Search for the cell housing the specified text and yield its [X, Y] center coordinate. 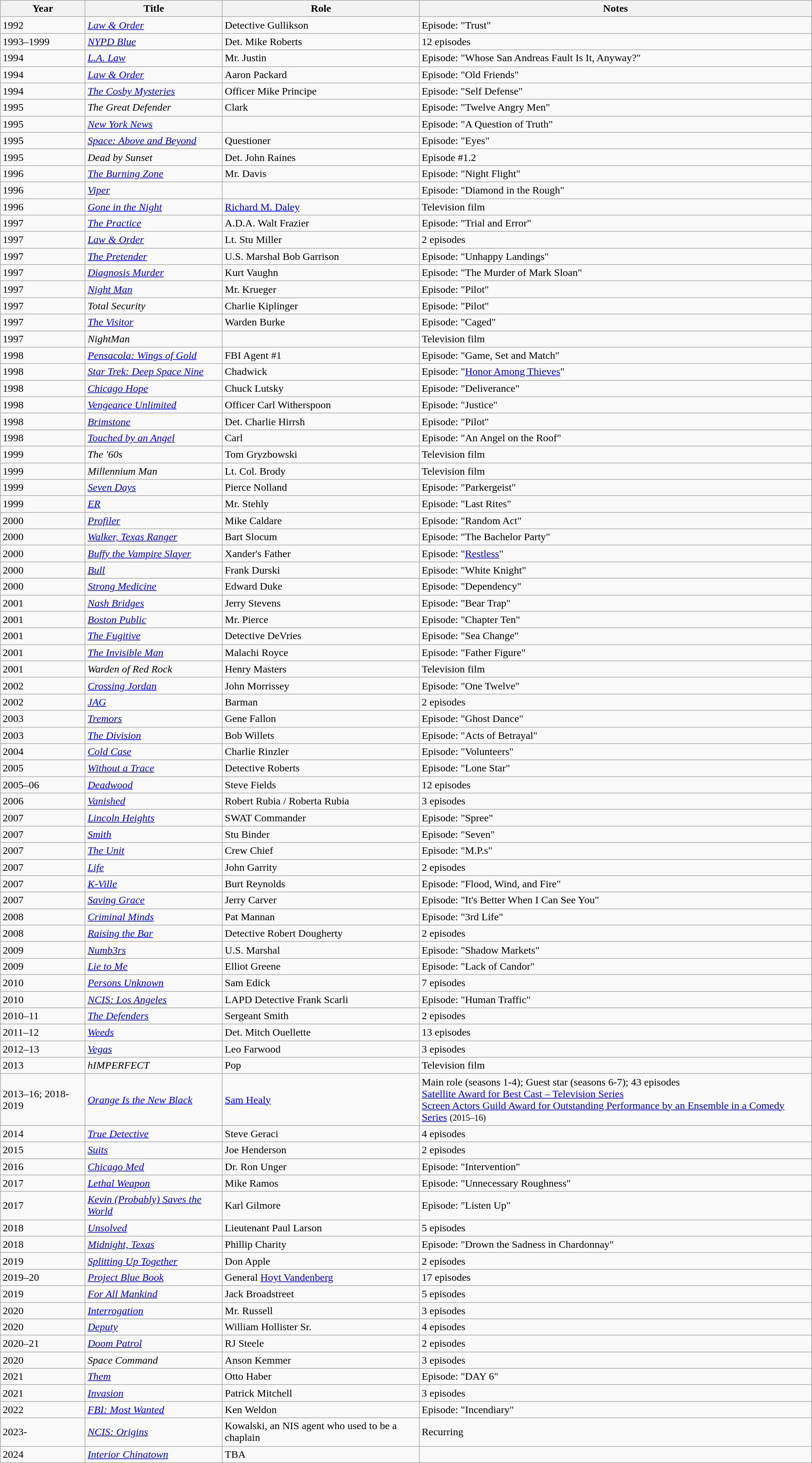
Numb3rs [154, 950]
The Cosby Mysteries [154, 91]
Episode: "Drown the Sadness in Chardonnay" [616, 1244]
Episode: "A Question of Truth" [616, 124]
Saving Grace [154, 900]
Vanished [154, 801]
TBA [321, 1454]
Episode: "It's Better When I Can See You" [616, 900]
Mr. Pierce [321, 620]
Lincoln Heights [154, 818]
Episode #1.2 [616, 157]
Carl [321, 438]
Mr. Justin [321, 58]
2019–20 [43, 1277]
Warden Burke [321, 322]
The '60s [154, 454]
Episode: "Trial and Error" [616, 223]
Patrick Mitchell [321, 1393]
Chicago Med [154, 1167]
Jerry Stevens [321, 603]
Episode: "An Angel on the Roof" [616, 438]
Detective Gullikson [321, 25]
2013–16; 2018-2019 [43, 1099]
Boston Public [154, 620]
Episode: "Night Flight" [616, 174]
Deputy [154, 1327]
Steve Geraci [321, 1134]
Warden of Red Rock [154, 669]
Pensacola: Wings of Gold [154, 355]
Lt. Stu Miller [321, 240]
SWAT Commander [321, 818]
Det. Mitch Ouellette [321, 1033]
General Hoyt Vandenberg [321, 1277]
The Defenders [154, 1016]
John Garrity [321, 867]
Pierce Nolland [321, 488]
Episode: "Human Traffic" [616, 999]
Criminal Minds [154, 917]
Notes [616, 9]
New York News [154, 124]
Nash Bridges [154, 603]
Episode: "Volunteers" [616, 752]
2004 [43, 752]
Stu Binder [321, 834]
Splitting Up Together [154, 1261]
Sergeant Smith [321, 1016]
Dead by Sunset [154, 157]
Mr. Stehly [321, 504]
17 episodes [616, 1277]
NCIS: Los Angeles [154, 999]
Viper [154, 190]
Episode: "Old Friends" [616, 75]
Diagnosis Murder [154, 273]
Malachi Royce [321, 653]
Leo Farwood [321, 1049]
U.S. Marshal Bob Garrison [321, 256]
Jerry Carver [321, 900]
Richard M. Daley [321, 207]
Suits [154, 1150]
Episode: "Game, Set and Match" [616, 355]
Tom Gryzbowski [321, 454]
The Burning Zone [154, 174]
2012–13 [43, 1049]
Episode: "Twelve Angry Men" [616, 108]
Brimstone [154, 421]
Lt. Col. Brody [321, 471]
Episode: "Lone Star" [616, 768]
2013 [43, 1066]
Episode: "Self Defense" [616, 91]
2014 [43, 1134]
Them [154, 1377]
Kurt Vaughn [321, 273]
Strong Medicine [154, 587]
Episode: "Restless" [616, 554]
Chicago Hope [154, 388]
2016 [43, 1167]
K-Ville [154, 884]
U.S. Marshal [321, 950]
Episode: "White Knight" [616, 570]
2005 [43, 768]
Episode: "Deliverance" [616, 388]
Charlie Rinzler [321, 752]
Episode: "Dependency" [616, 587]
Bull [154, 570]
Jack Broadstreet [321, 1294]
Bart Slocum [321, 537]
Episode: "Random Act" [616, 521]
Episode: "Acts of Betrayal" [616, 735]
Aaron Packard [321, 75]
Title [154, 9]
Episode: "Eyes" [616, 141]
The Division [154, 735]
Det. Mike Roberts [321, 42]
Lie to Me [154, 966]
LAPD Detective Frank Scarli [321, 999]
Det. John Raines [321, 157]
Interior Chinatown [154, 1454]
L.A. Law [154, 58]
13 episodes [616, 1033]
Episode: "The Murder of Mark Sloan" [616, 273]
Lieutenant Paul Larson [321, 1228]
Episode: "Flood, Wind, and Fire" [616, 884]
Smith [154, 834]
Invasion [154, 1393]
Episode: "Honor Among Thieves" [616, 372]
Sam Healy [321, 1099]
Otto Haber [321, 1377]
Episode: "Spree" [616, 818]
Doom Patrol [154, 1344]
Clark [321, 108]
Mike Ramos [321, 1183]
Episode: "Last Rites" [616, 504]
2020–21 [43, 1344]
Henry Masters [321, 669]
Episode: "Chapter Ten" [616, 620]
Steve Fields [321, 785]
Episode: "3rd Life" [616, 917]
Phillip Charity [321, 1244]
Episode: "M.P.s" [616, 851]
NYPD Blue [154, 42]
Pop [321, 1066]
Vengeance Unlimited [154, 405]
Episode: "Lack of Candor" [616, 966]
Walker, Texas Ranger [154, 537]
7 episodes [616, 983]
1993–1999 [43, 42]
Burt Reynolds [321, 884]
Questioner [321, 141]
Detective DeVries [321, 636]
2006 [43, 801]
2005–06 [43, 785]
Xander's Father [321, 554]
NightMan [154, 339]
The Fugitive [154, 636]
Episode: "Caged" [616, 322]
Episode: "Seven" [616, 834]
Mike Caldare [321, 521]
Ken Weldon [321, 1410]
Officer Mike Principe [321, 91]
Chadwick [321, 372]
The Invisible Man [154, 653]
Charlie Kiplinger [321, 306]
Edward Duke [321, 587]
Bob Willets [321, 735]
Episode: "One Twelve" [616, 686]
Raising the Bar [154, 933]
Episode: "Unnecessary Roughness" [616, 1183]
Episode: "The Bachelor Party" [616, 537]
FBI Agent #1 [321, 355]
JAG [154, 702]
Crossing Jordan [154, 686]
Joe Henderson [321, 1150]
Midnight, Texas [154, 1244]
1992 [43, 25]
True Detective [154, 1134]
NCIS: Origins [154, 1432]
Pat Mannan [321, 917]
Episode: "Justice" [616, 405]
Detective Roberts [321, 768]
Episode: "Whose San Andreas Fault Is It, Anyway?" [616, 58]
Unsolved [154, 1228]
Episode: "Unhappy Landings" [616, 256]
Space: Above and Beyond [154, 141]
Chuck Lutsky [321, 388]
Sam Edick [321, 983]
FBI: Most Wanted [154, 1410]
Don Apple [321, 1261]
Episode: "Shadow Markets" [616, 950]
Barman [321, 702]
Role [321, 9]
Millennium Man [154, 471]
The Practice [154, 223]
Gene Fallon [321, 718]
Episode: "Trust" [616, 25]
Episode: "Intervention" [616, 1167]
2022 [43, 1410]
Star Trek: Deep Space Nine [154, 372]
Episode: "DAY 6" [616, 1377]
Episode: "Diamond in the Rough" [616, 190]
Kowalski, an NIS agent who used to be a chaplain [321, 1432]
Without a Trace [154, 768]
Mr. Krueger [321, 289]
Tremors [154, 718]
Elliot Greene [321, 966]
The Pretender [154, 256]
Profiler [154, 521]
Touched by an Angel [154, 438]
Orange Is the New Black [154, 1099]
RJ Steele [321, 1344]
Life [154, 867]
2024 [43, 1454]
Recurring [616, 1432]
ER [154, 504]
Episode: "Ghost Dance" [616, 718]
2023- [43, 1432]
Anson Kemmer [321, 1360]
Lethal Weapon [154, 1183]
Det. Charlie Hirrsh [321, 421]
Buffy the Vampire Slayer [154, 554]
Space Command [154, 1360]
Deadwood [154, 785]
hIMPERFECT [154, 1066]
2010–11 [43, 1016]
Vegas [154, 1049]
Karl Gilmore [321, 1205]
Detective Robert Dougherty [321, 933]
Persons Unknown [154, 983]
Episode: "Bear Trap" [616, 603]
The Great Defender [154, 108]
Mr. Russell [321, 1311]
Mr. Davis [321, 174]
2011–12 [43, 1033]
The Visitor [154, 322]
Episode: "Parkergeist" [616, 488]
Episode: "Sea Change" [616, 636]
William Hollister Sr. [321, 1327]
Seven Days [154, 488]
Project Blue Book [154, 1277]
Year [43, 9]
For All Mankind [154, 1294]
The Unit [154, 851]
Episode: "Incendiary" [616, 1410]
Night Man [154, 289]
Episode: "Listen Up" [616, 1205]
John Morrissey [321, 686]
Frank Durski [321, 570]
Gone in the Night [154, 207]
Total Security [154, 306]
Crew Chief [321, 851]
Episode: "Father Figure" [616, 653]
A.D.A. Walt Frazier [321, 223]
Robert Rubia / Roberta Rubia [321, 801]
Kevin (Probably) Saves the World [154, 1205]
Officer Carl Witherspoon [321, 405]
Cold Case [154, 752]
Dr. Ron Unger [321, 1167]
2015 [43, 1150]
Weeds [154, 1033]
Interrogation [154, 1311]
